Extract the (x, y) coordinate from the center of the cell holding the provided text.  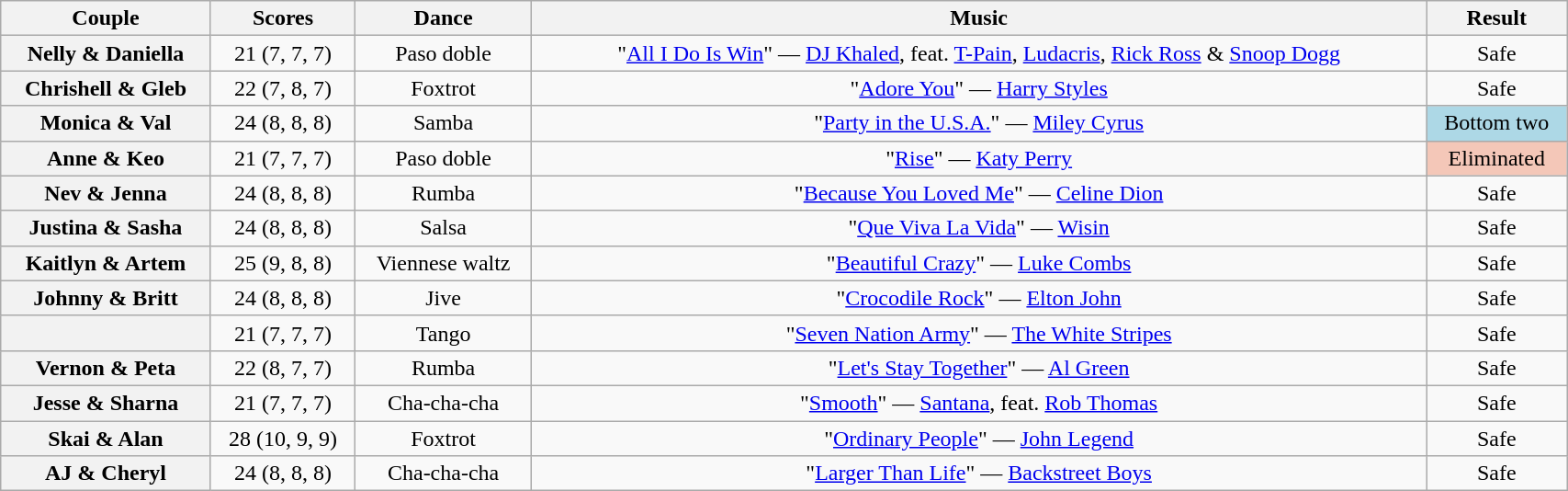
"Ordinary People" — John Legend (978, 439)
Nelly & Daniella (106, 53)
"All I Do Is Win" — DJ Khaled, feat. T-Pain, Ludacris, Rick Ross & Snoop Dogg (978, 53)
Samba (444, 123)
Music (978, 18)
"Seven Nation Army" — The White Stripes (978, 333)
"Smooth" — Santana, feat. Rob Thomas (978, 403)
"Beautiful Crazy" — Luke Combs (978, 263)
Anne & Keo (106, 158)
"Party in the U.S.A." — Miley Cyrus (978, 123)
25 (9, 8, 8) (283, 263)
Result (1497, 18)
Justina & Sasha (106, 228)
Couple (106, 18)
Dance (444, 18)
"Crocodile Rock" — Elton John (978, 298)
Monica & Val (106, 123)
Skai & Alan (106, 439)
"Adore You" — Harry Styles (978, 88)
Nev & Jenna (106, 193)
22 (7, 8, 7) (283, 88)
Chrishell & Gleb (106, 88)
"Que Viva La Vida" — Wisin (978, 228)
AJ & Cheryl (106, 474)
28 (10, 9, 9) (283, 439)
"Let's Stay Together" — Al Green (978, 368)
Eliminated (1497, 158)
"Because You Loved Me" — Celine Dion (978, 193)
Jive (444, 298)
Tango (444, 333)
Jesse & Sharna (106, 403)
"Rise" — Katy Perry (978, 158)
Salsa (444, 228)
Bottom two (1497, 123)
Johnny & Britt (106, 298)
Scores (283, 18)
22 (8, 7, 7) (283, 368)
"Larger Than Life" — Backstreet Boys (978, 474)
Viennese waltz (444, 263)
Vernon & Peta (106, 368)
Kaitlyn & Artem (106, 263)
